Search for the cell housing the specified text and yield its [X, Y] center coordinate. 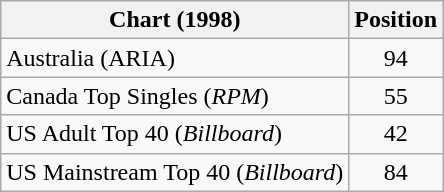
Chart (1998) [175, 20]
Canada Top Singles (RPM) [175, 96]
US Adult Top 40 (Billboard) [175, 134]
94 [396, 58]
Australia (ARIA) [175, 58]
84 [396, 172]
US Mainstream Top 40 (Billboard) [175, 172]
42 [396, 134]
Position [396, 20]
55 [396, 96]
